Provide the (x, y) coordinate of the cell's center where the given text is located.  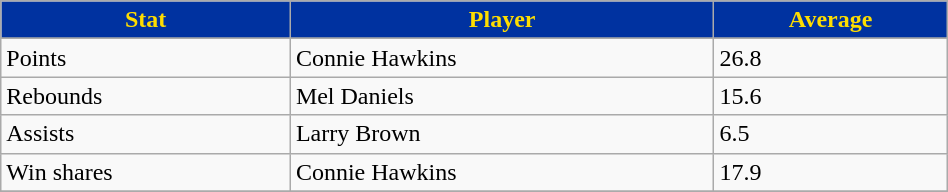
Mel Daniels (502, 96)
Average (830, 20)
Player (502, 20)
Points (146, 58)
15.6 (830, 96)
Stat (146, 20)
6.5 (830, 134)
Rebounds (146, 96)
17.9 (830, 172)
26.8 (830, 58)
Win shares (146, 172)
Assists (146, 134)
Larry Brown (502, 134)
